Locate the cell with the specified text and output its (X, Y) center coordinate. 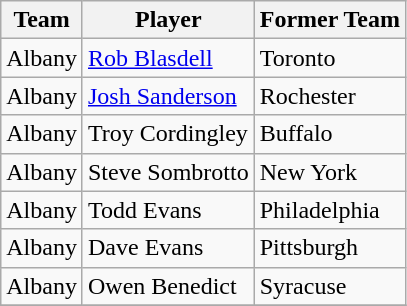
Philadelphia (330, 210)
Owen Benedict (168, 286)
New York (330, 172)
Rochester (330, 96)
Dave Evans (168, 248)
Rob Blasdell (168, 58)
Josh Sanderson (168, 96)
Troy Cordingley (168, 134)
Former Team (330, 20)
Pittsburgh (330, 248)
Steve Sombrotto (168, 172)
Player (168, 20)
Buffalo (330, 134)
Team (42, 20)
Toronto (330, 58)
Todd Evans (168, 210)
Syracuse (330, 286)
